Search for the cell housing the specified text and yield its (x, y) center coordinate. 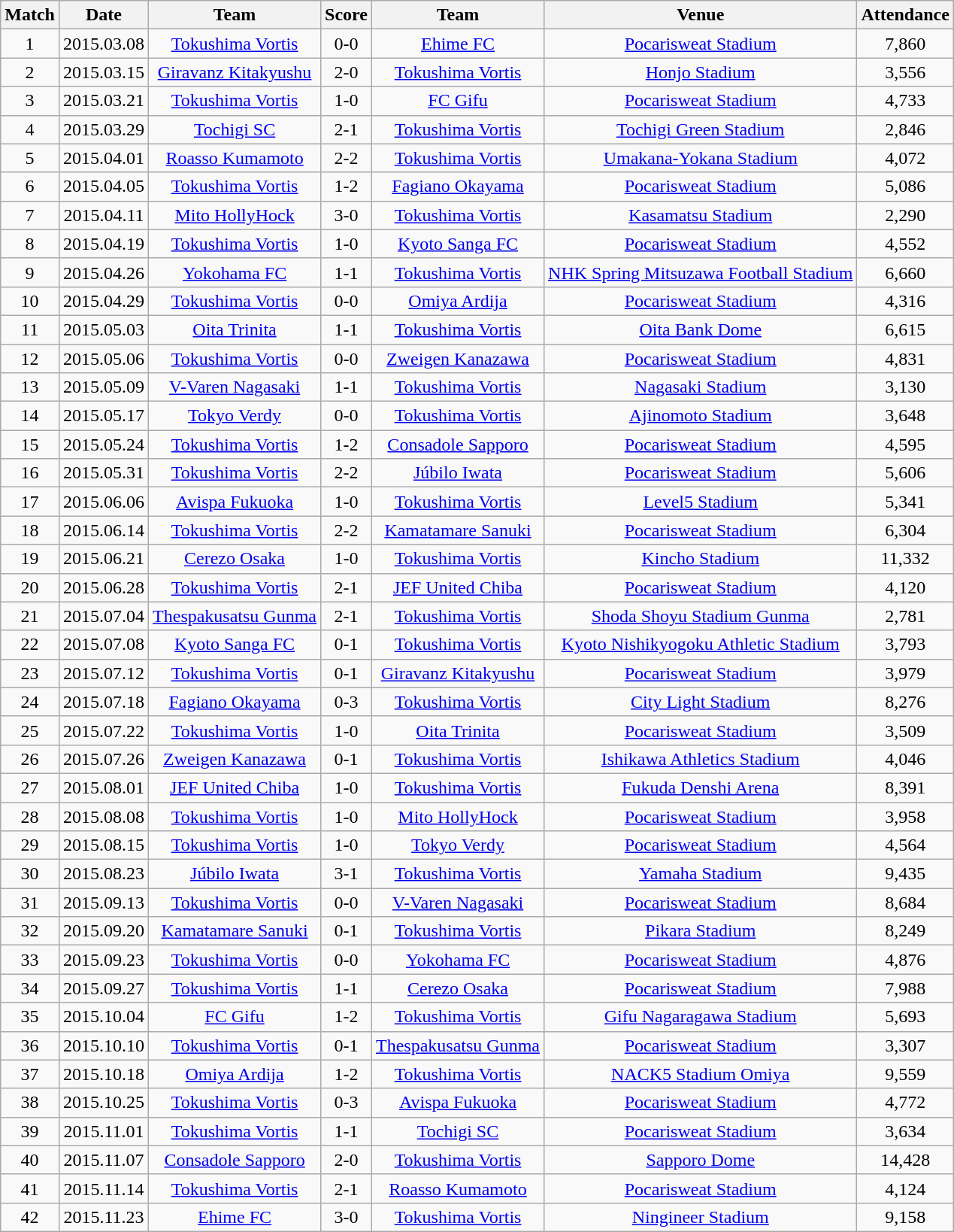
2015.05.17 (104, 416)
4,316 (905, 301)
4,072 (905, 158)
2015.05.31 (104, 473)
14 (30, 416)
3,648 (905, 416)
38 (30, 1103)
4,552 (905, 244)
2015.04.19 (104, 244)
2015.05.24 (104, 445)
2 (30, 72)
2015.11.14 (104, 1188)
3,634 (905, 1131)
31 (30, 903)
2015.03.15 (104, 72)
3,556 (905, 72)
27 (30, 787)
Oita Bank Dome (701, 329)
14,428 (905, 1160)
Ajinomoto Stadium (701, 416)
8,684 (905, 903)
Kasamatsu Stadium (701, 215)
2015.10.10 (104, 1045)
2015.04.05 (104, 187)
30 (30, 874)
2015.03.29 (104, 129)
2015.05.09 (104, 387)
Nagasaki Stadium (701, 387)
2015.07.22 (104, 730)
Shoda Shoyu Stadium Gunma (701, 616)
8,391 (905, 787)
Umakana-Yokana Stadium (701, 158)
9 (30, 272)
2015.04.29 (104, 301)
9,435 (905, 874)
6,660 (905, 272)
Ishikawa Athletics Stadium (701, 759)
4,772 (905, 1103)
4,046 (905, 759)
2,781 (905, 616)
Sapporo Dome (701, 1160)
Kyoto Nishikyogoku Athletic Stadium (701, 645)
2015.08.23 (104, 874)
2015.10.04 (104, 1017)
Honjo Stadium (701, 72)
4,831 (905, 359)
5,606 (905, 473)
32 (30, 931)
41 (30, 1188)
6,615 (905, 329)
2015.09.23 (104, 960)
5 (30, 158)
5,086 (905, 187)
25 (30, 730)
2015.09.20 (104, 931)
4,120 (905, 587)
7,988 (905, 988)
City Light Stadium (701, 702)
34 (30, 988)
22 (30, 645)
Gifu Nagaragawa Stadium (701, 1017)
2015.08.01 (104, 787)
2015.04.01 (104, 158)
37 (30, 1074)
Level5 Stadium (701, 502)
21 (30, 616)
2015.10.25 (104, 1103)
2015.04.26 (104, 272)
4 (30, 129)
4,564 (905, 845)
28 (30, 816)
2015.09.13 (104, 903)
2015.10.18 (104, 1074)
15 (30, 445)
5,341 (905, 502)
3,958 (905, 816)
2015.08.08 (104, 816)
Date (104, 15)
2015.09.27 (104, 988)
NHK Spring Mitsuzawa Football Stadium (701, 272)
4,124 (905, 1188)
Pikara Stadium (701, 931)
3,793 (905, 645)
13 (30, 387)
42 (30, 1217)
1 (30, 44)
2015.07.04 (104, 616)
Venue (701, 15)
24 (30, 702)
39 (30, 1131)
2015.05.03 (104, 329)
2,290 (905, 215)
Ningineer Stadium (701, 1217)
3,130 (905, 387)
4,876 (905, 960)
3 (30, 101)
Score (347, 15)
3,979 (905, 673)
9,158 (905, 1217)
8,249 (905, 931)
Kincho Stadium (701, 559)
2015.11.07 (104, 1160)
33 (30, 960)
2015.06.21 (104, 559)
2015.07.08 (104, 645)
4,595 (905, 445)
8 (30, 244)
3,307 (905, 1045)
2015.11.01 (104, 1131)
7,860 (905, 44)
6 (30, 187)
9,559 (905, 1074)
2015.07.26 (104, 759)
5,693 (905, 1017)
2015.06.06 (104, 502)
35 (30, 1017)
8,276 (905, 702)
2015.03.08 (104, 44)
36 (30, 1045)
4,733 (905, 101)
11,332 (905, 559)
2015.04.11 (104, 215)
18 (30, 530)
2015.05.06 (104, 359)
17 (30, 502)
16 (30, 473)
3,509 (905, 730)
2015.06.28 (104, 587)
2015.06.14 (104, 530)
Match (30, 15)
23 (30, 673)
Fukuda Denshi Arena (701, 787)
19 (30, 559)
NACK5 Stadium Omiya (701, 1074)
3-1 (347, 874)
Tochigi Green Stadium (701, 129)
11 (30, 329)
2015.03.21 (104, 101)
2015.11.23 (104, 1217)
20 (30, 587)
2015.07.18 (104, 702)
7 (30, 215)
2015.07.12 (104, 673)
12 (30, 359)
26 (30, 759)
Attendance (905, 15)
10 (30, 301)
29 (30, 845)
2015.08.15 (104, 845)
40 (30, 1160)
Yamaha Stadium (701, 874)
2,846 (905, 129)
6,304 (905, 530)
